Return the [x, y] coordinate for the center point of the cell that contains the specified text.  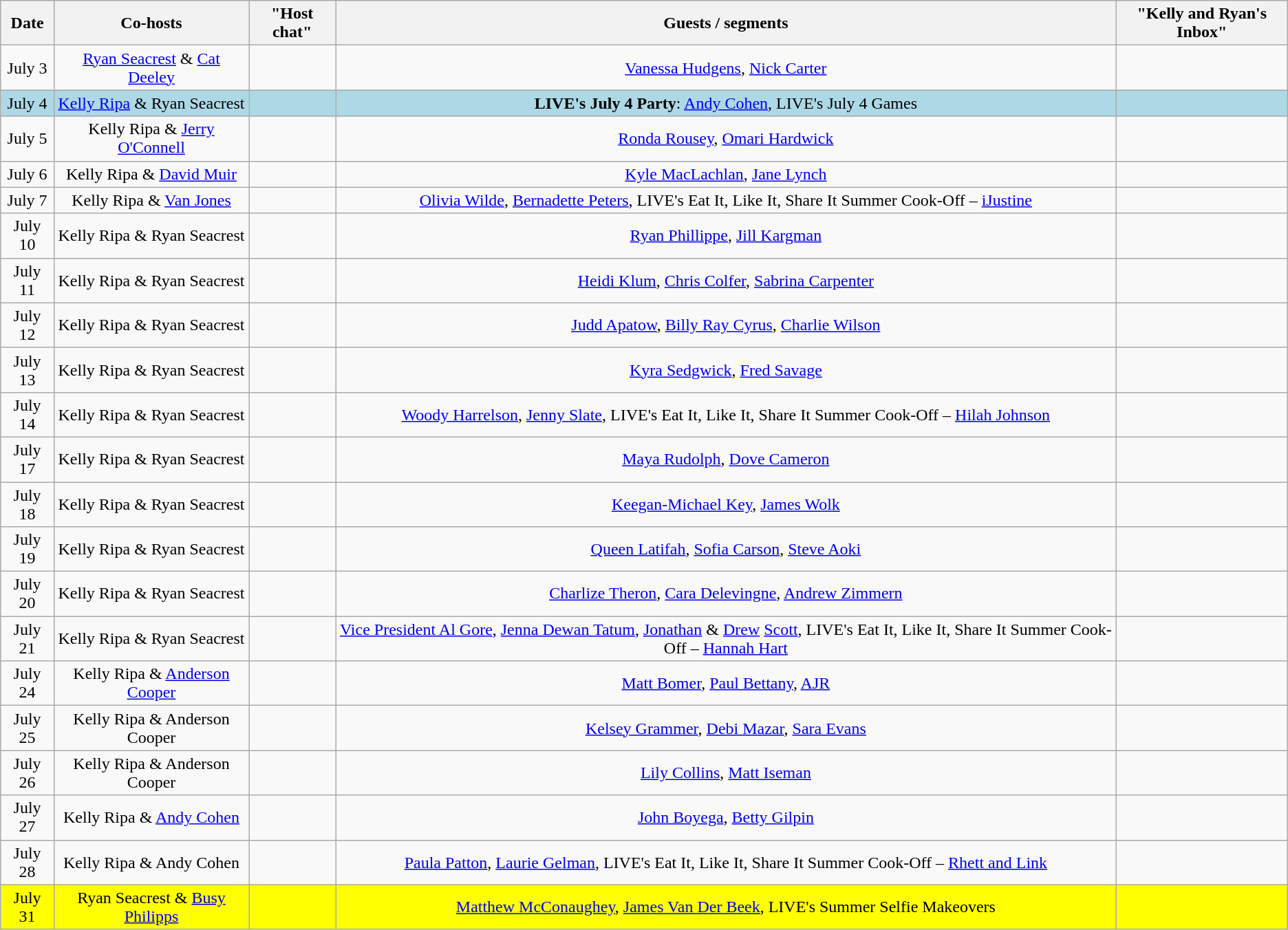
July 3 [28, 67]
July 11 [28, 281]
July 14 [28, 414]
July 28 [28, 863]
July 7 [28, 200]
Woody Harrelson, Jenny Slate, LIVE's Eat It, Like It, Share It Summer Cook-Off – Hilah Johnson [727, 414]
Kelly Ripa & Jerry O'Connell [151, 139]
July 12 [28, 325]
LIVE's July 4 Party: Andy Cohen, LIVE's July 4 Games [727, 103]
July 25 [28, 728]
July 10 [28, 235]
July 21 [28, 638]
Kelsey Grammer, Debi Mazar, Sara Evans [727, 728]
Ryan Phillippe, Jill Kargman [727, 235]
Paula Patton, Laurie Gelman, LIVE's Eat It, Like It, Share It Summer Cook-Off – Rhett and Link [727, 863]
Keegan-Michael Key, James Wolk [727, 504]
Olivia Wilde, Bernadette Peters, LIVE's Eat It, Like It, Share It Summer Cook-Off – iJustine [727, 200]
July 26 [28, 773]
Charlize Theron, Cara Delevingne, Andrew Zimmern [727, 594]
July 4 [28, 103]
July 5 [28, 139]
Ryan Seacrest & Busy Philipps [151, 907]
July 19 [28, 549]
July 24 [28, 684]
July 18 [28, 504]
July 17 [28, 459]
Ronda Rousey, Omari Hardwick [727, 139]
Queen Latifah, Sofia Carson, Steve Aoki [727, 549]
Co-hosts [151, 23]
Guests / segments [727, 23]
"Host chat" [292, 23]
July 6 [28, 174]
Maya Rudolph, Dove Cameron [727, 459]
Matthew McConaughey, James Van Der Beek, LIVE's Summer Selfie Makeovers [727, 907]
Vanessa Hudgens, Nick Carter [727, 67]
Kelly Ripa & David Muir [151, 174]
July 20 [28, 594]
"Kelly and Ryan's Inbox" [1201, 23]
July 27 [28, 817]
Kelly Ripa & Van Jones [151, 200]
Lily Collins, Matt Iseman [727, 773]
Vice President Al Gore, Jenna Dewan Tatum, Jonathan & Drew Scott, LIVE's Eat It, Like It, Share It Summer Cook-Off – Hannah Hart [727, 638]
Matt Bomer, Paul Bettany, AJR [727, 684]
John Boyega, Betty Gilpin [727, 817]
Heidi Klum, Chris Colfer, Sabrina Carpenter [727, 281]
Judd Apatow, Billy Ray Cyrus, Charlie Wilson [727, 325]
Kyra Sedgwick, Fred Savage [727, 370]
Kyle MacLachlan, Jane Lynch [727, 174]
July 31 [28, 907]
Date [28, 23]
July 13 [28, 370]
Ryan Seacrest & Cat Deeley [151, 67]
